From the cell containing the given text, extract its center point as (x, y) coordinate. 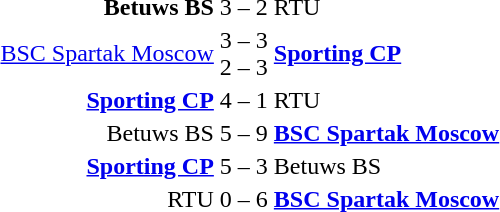
RTU (386, 100)
Betuws BS (386, 166)
Sporting CP (386, 54)
4 – 1 (244, 100)
5 – 9 (244, 133)
BSC Spartak Moscow (386, 133)
3 – 3 2 – 3 (244, 54)
5 – 3 (244, 166)
